Output the [X, Y] coordinate of the center of the cell containing the given text.  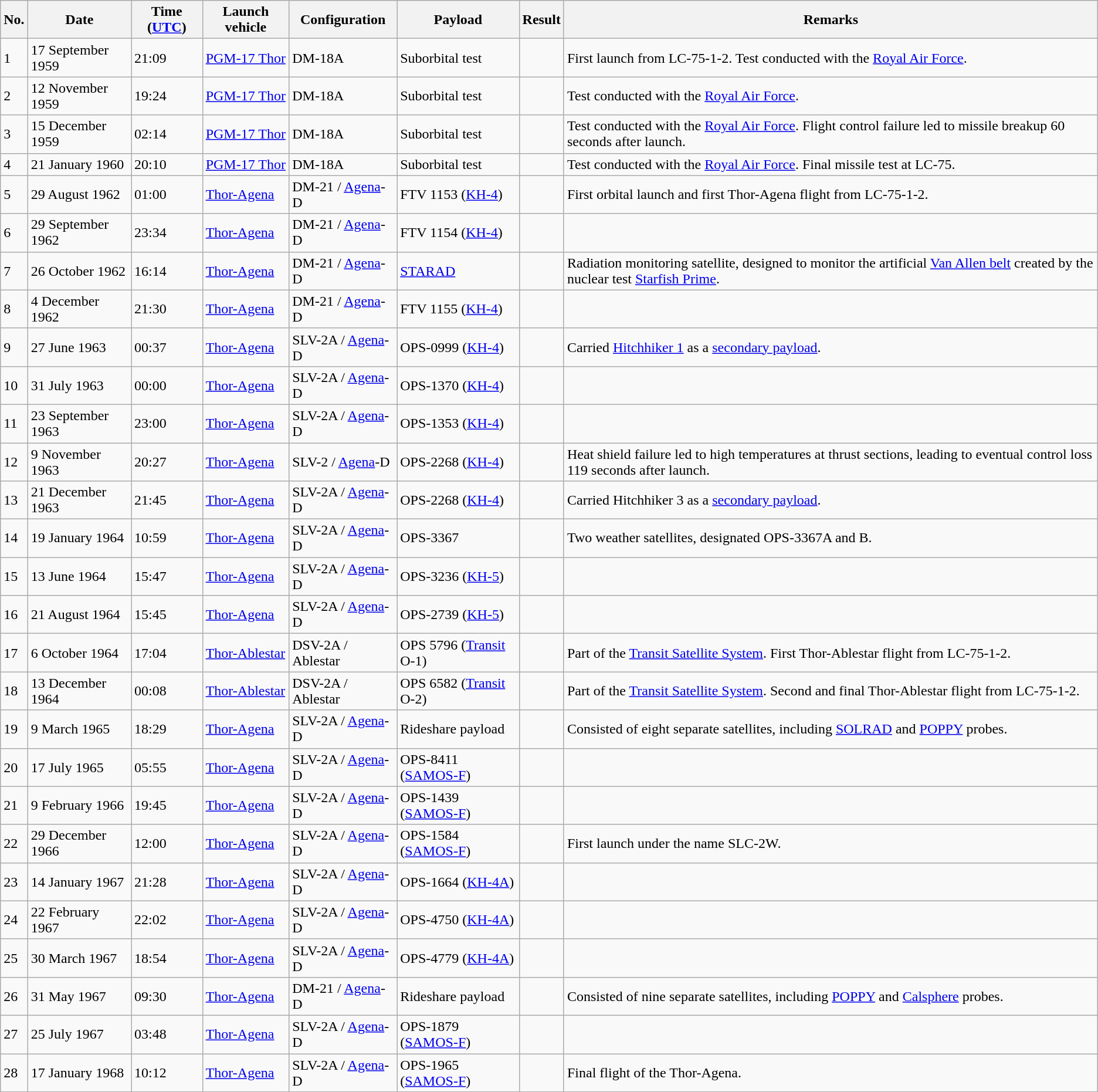
14 [14, 539]
7 [14, 271]
23 [14, 881]
OPS-1353 (KH-4) [458, 424]
15 December 1959 [79, 134]
OPS-1879 (SAMOS-F) [458, 1034]
21 August 1964 [79, 615]
03:48 [167, 1034]
16 [14, 615]
26 [14, 996]
4 December 1962 [79, 309]
14 January 1967 [79, 881]
Launch vehicle [246, 20]
18:29 [167, 729]
21:09 [167, 58]
15:45 [167, 615]
First launch from LC-75-1-2. Test conducted with the Royal Air Force. [831, 58]
Test conducted with the Royal Air Force. [831, 96]
23:34 [167, 232]
12 November 1959 [79, 96]
Consisted of nine separate satellites, including POPPY and Calsphere probes. [831, 996]
13 June 1964 [79, 576]
Part of the Transit Satellite System. Second and final Thor-Ablestar flight from LC-75-1-2. [831, 691]
01:00 [167, 195]
OPS-2739 (KH-5) [458, 615]
20 [14, 768]
31 July 1963 [79, 385]
17:04 [167, 653]
27 [14, 1034]
FTV 1153 (KH-4) [458, 195]
OPS-1584 (SAMOS-F) [458, 844]
19:45 [167, 805]
Remarks [831, 20]
15 [14, 576]
17 September 1959 [79, 58]
Payload [458, 20]
9 March 1965 [79, 729]
17 July 1965 [79, 768]
23 September 1963 [79, 424]
10:12 [167, 1073]
STARAD [458, 271]
8 [14, 309]
17 January 1968 [79, 1073]
OPS-4750 (KH-4A) [458, 920]
Result [541, 20]
21:30 [167, 309]
First launch under the name SLC-2W. [831, 844]
Two weather satellites, designated OPS-3367A and B. [831, 539]
Carried Hitchhiker 3 as a secondary payload. [831, 500]
13 December 1964 [79, 691]
25 July 1967 [79, 1034]
OPS-3367 [458, 539]
Radiation monitoring satellite, designed to monitor the artificial Van Allen belt created by the nuclear test Starfish Prime. [831, 271]
OPS-1664 (KH-4A) [458, 881]
21 [14, 805]
12 [14, 461]
22:02 [167, 920]
OPS 6582 (Transit O-2) [458, 691]
4 [14, 164]
6 October 1964 [79, 653]
00:08 [167, 691]
OPS 5796 (Transit O-1) [458, 653]
05:55 [167, 768]
Heat shield failure led to high temperatures at thrust sections, leading to eventual control loss 119 seconds after launch. [831, 461]
20:10 [167, 164]
OPS-1370 (KH-4) [458, 385]
21 December 1963 [79, 500]
19 January 1964 [79, 539]
Part of the Transit Satellite System. First Thor-Ablestar flight from LC-75-1-2. [831, 653]
19:24 [167, 96]
00:37 [167, 347]
OPS-8411 (SAMOS-F) [458, 768]
24 [14, 920]
27 June 1963 [79, 347]
2 [14, 96]
OPS-1439 (SAMOS-F) [458, 805]
Carried Hitchhiker 1 as a secondary payload. [831, 347]
Time (UTC) [167, 20]
10:59 [167, 539]
Consisted of eight separate satellites, including SOLRAD and POPPY probes. [831, 729]
9 November 1963 [79, 461]
30 March 1967 [79, 958]
6 [14, 232]
Test conducted with the Royal Air Force. Final missile test at LC-75. [831, 164]
29 August 1962 [79, 195]
29 September 1962 [79, 232]
OPS-3236 (KH-5) [458, 576]
FTV 1154 (KH-4) [458, 232]
FTV 1155 (KH-4) [458, 309]
OPS-1965 (SAMOS-F) [458, 1073]
Date [79, 20]
29 December 1966 [79, 844]
Test conducted with the Royal Air Force. Flight control failure led to missile breakup 60 seconds after launch. [831, 134]
20:27 [167, 461]
19 [14, 729]
OPS-0999 (KH-4) [458, 347]
31 May 1967 [79, 996]
No. [14, 20]
22 [14, 844]
22 February 1967 [79, 920]
00:00 [167, 385]
OPS-4779 (KH-4A) [458, 958]
17 [14, 653]
26 October 1962 [79, 271]
Configuration [343, 20]
12:00 [167, 844]
09:30 [167, 996]
11 [14, 424]
5 [14, 195]
9 February 1966 [79, 805]
15:47 [167, 576]
SLV-2 / Agena-D [343, 461]
21 January 1960 [79, 164]
9 [14, 347]
13 [14, 500]
21:28 [167, 881]
02:14 [167, 134]
21:45 [167, 500]
18:54 [167, 958]
16:14 [167, 271]
1 [14, 58]
25 [14, 958]
3 [14, 134]
Final flight of the Thor-Agena. [831, 1073]
First orbital launch and first Thor-Agena flight from LC-75-1-2. [831, 195]
28 [14, 1073]
23:00 [167, 424]
18 [14, 691]
10 [14, 385]
